For the text-containing cell, return its midpoint in (X, Y) coordinate format. 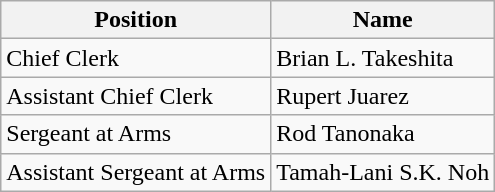
Brian L. Takeshita (383, 58)
Name (383, 20)
Assistant Chief Clerk (136, 96)
Assistant Sergeant at Arms (136, 172)
Chief Clerk (136, 58)
Position (136, 20)
Tamah-Lani S.K. Noh (383, 172)
Rupert Juarez (383, 96)
Rod Tanonaka (383, 134)
Sergeant at Arms (136, 134)
